Return the (x, y) coordinate for the center point of the cell that contains the specified text.  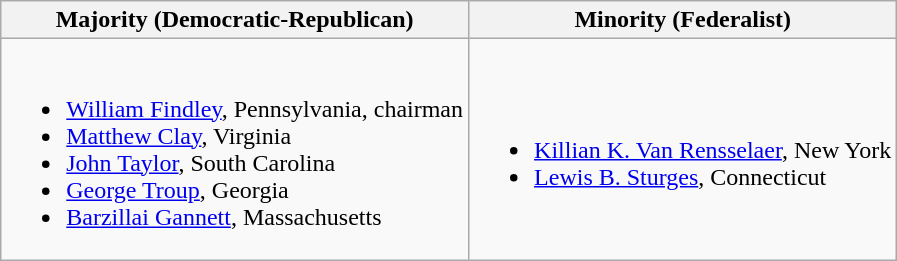
William Findley, Pennsylvania, chairmanMatthew Clay, VirginiaJohn Taylor, South CarolinaGeorge Troup, GeorgiaBarzillai Gannett, Massachusetts (235, 150)
Majority (Democratic-Republican) (235, 20)
Minority (Federalist) (683, 20)
Killian K. Van Rensselaer, New YorkLewis B. Sturges, Connecticut (683, 150)
